Find where the given text appears and provide that cell's center as (X, Y) coordinate. 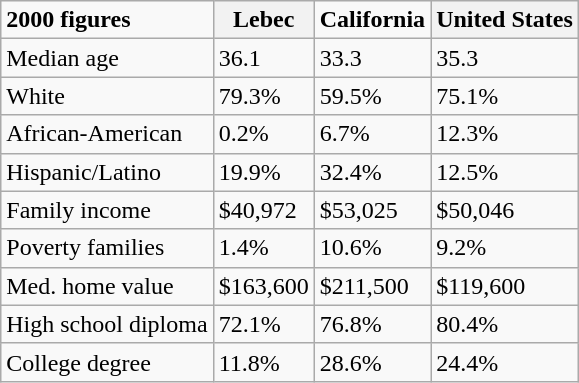
$211,500 (372, 286)
11.8% (264, 362)
72.1% (264, 324)
$53,025 (372, 210)
$50,046 (505, 210)
$119,600 (505, 286)
California (372, 20)
79.3% (264, 96)
9.2% (505, 248)
59.5% (372, 96)
32.4% (372, 172)
12.3% (505, 134)
Poverty families (107, 248)
High school diploma (107, 324)
United States (505, 20)
75.1% (505, 96)
Lebec (264, 20)
76.8% (372, 324)
Hispanic/Latino (107, 172)
$163,600 (264, 286)
80.4% (505, 324)
36.1 (264, 58)
1.4% (264, 248)
24.4% (505, 362)
28.6% (372, 362)
College degree (107, 362)
19.9% (264, 172)
African-American (107, 134)
12.5% (505, 172)
Family income (107, 210)
33.3 (372, 58)
Median age (107, 58)
10.6% (372, 248)
$40,972 (264, 210)
White (107, 96)
6.7% (372, 134)
35.3 (505, 58)
0.2% (264, 134)
Med. home value (107, 286)
2000 figures (107, 20)
